Determine the (x, y) coordinate at the center of the cell enclosing the given text.  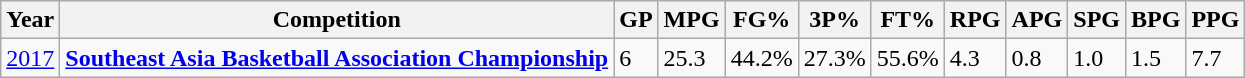
FG% (762, 20)
Southeast Asia Basketball Association Championship (337, 58)
MPG (692, 20)
Competition (337, 20)
SPG (1097, 20)
1.5 (1156, 58)
44.2% (762, 58)
FT% (908, 20)
3P% (834, 20)
55.6% (908, 58)
7.7 (1216, 58)
6 (636, 58)
APG (1037, 20)
1.0 (1097, 58)
25.3 (692, 58)
RPG (975, 20)
27.3% (834, 58)
PPG (1216, 20)
0.8 (1037, 58)
2017 (30, 58)
4.3 (975, 58)
GP (636, 20)
Year (30, 20)
BPG (1156, 20)
